Return the [X, Y] coordinate for the center point of the cell that contains the specified text.  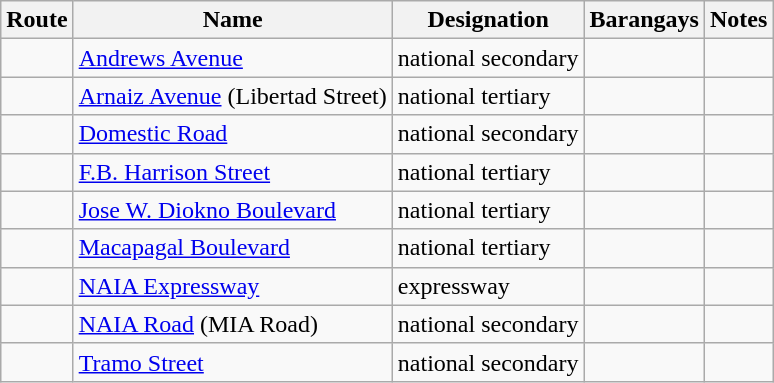
Route [37, 20]
NAIA Expressway [232, 286]
Name [232, 20]
Andrews Avenue [232, 58]
NAIA Road (MIA Road) [232, 324]
Arnaiz Avenue (Libertad Street) [232, 96]
Notes [738, 20]
Domestic Road [232, 134]
Tramo Street [232, 362]
F.B. Harrison Street [232, 172]
Macapagal Boulevard [232, 248]
Barangays [644, 20]
Designation [488, 20]
Jose W. Diokno Boulevard [232, 210]
expressway [488, 286]
